Scan for the cell matching the given text and deliver its [X, Y] coordinate at center. 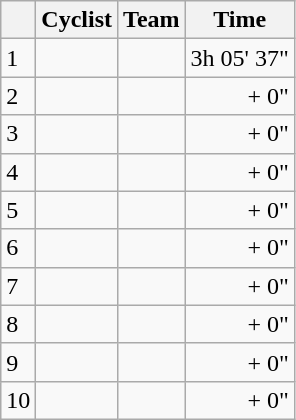
3h 05' 37" [240, 58]
6 [18, 248]
1 [18, 58]
5 [18, 210]
8 [18, 324]
9 [18, 362]
4 [18, 172]
2 [18, 96]
3 [18, 134]
Team [152, 20]
7 [18, 286]
Cyclist [77, 20]
10 [18, 400]
Time [240, 20]
